From the cell containing the given text, extract its center point as [X, Y] coordinate. 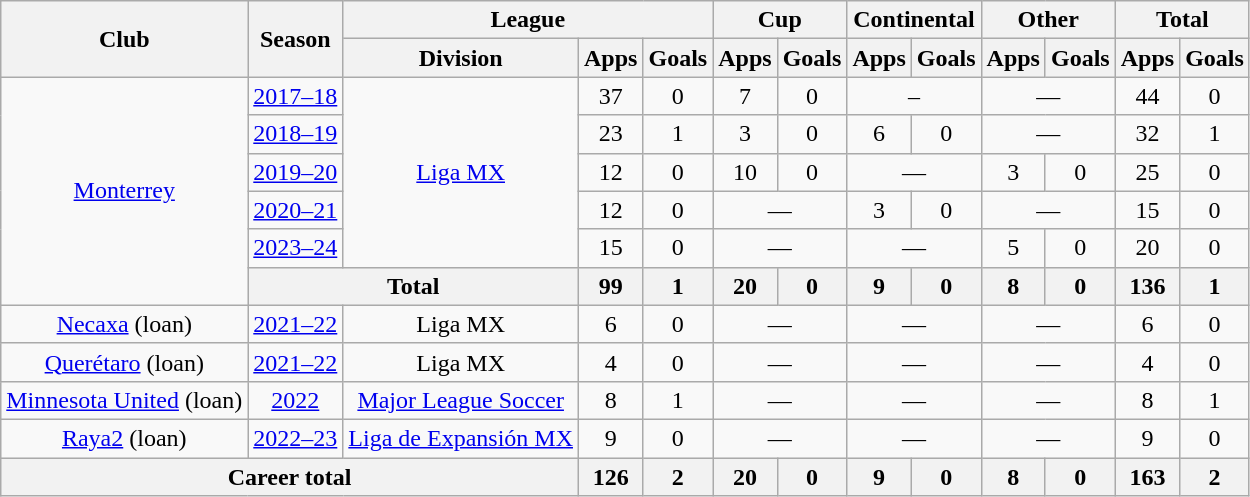
Monterrey [124, 191]
Major League Soccer [461, 400]
5 [1013, 248]
25 [1147, 172]
37 [611, 96]
Liga de Expansión MX [461, 438]
Minnesota United (loan) [124, 400]
2017–18 [296, 96]
126 [611, 477]
Division [461, 58]
Continental [914, 20]
Cup [780, 20]
2019–20 [296, 172]
Raya2 (loan) [124, 438]
Club [124, 39]
10 [745, 172]
League [528, 20]
2022–23 [296, 438]
2023–24 [296, 248]
99 [611, 286]
Necaxa (loan) [124, 324]
44 [1147, 96]
2020–21 [296, 210]
23 [611, 134]
32 [1147, 134]
2018–19 [296, 134]
Season [296, 39]
– [914, 96]
Other [1048, 20]
7 [745, 96]
Career total [290, 477]
Querétaro (loan) [124, 362]
136 [1147, 286]
2022 [296, 400]
163 [1147, 477]
